Detect which cell encompasses the target text, then output its (X, Y) center coordinate. 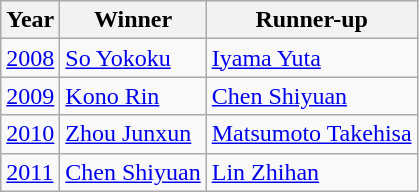
Iyama Yuta (312, 58)
2009 (30, 96)
So Yokoku (133, 58)
Runner-up (312, 20)
2008 (30, 58)
Zhou Junxun (133, 134)
Winner (133, 20)
2010 (30, 134)
2011 (30, 172)
Lin Zhihan (312, 172)
Year (30, 20)
Matsumoto Takehisa (312, 134)
Kono Rin (133, 96)
